Scan for the cell matching the given text and deliver its [X, Y] coordinate at center. 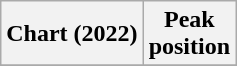
Peakposition [189, 34]
Chart (2022) [72, 34]
